Capture the cell that displays the provided text and extract its [x, y] central coordinate. 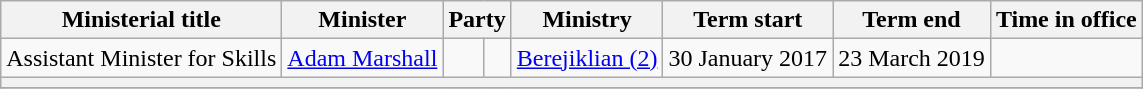
Ministerial title [142, 20]
Berejiklian (2) [587, 58]
Adam Marshall [362, 58]
Term start [748, 20]
30 January 2017 [748, 58]
Party [477, 20]
Ministry [587, 20]
Assistant Minister for Skills [142, 58]
Term end [912, 20]
23 March 2019 [912, 58]
Time in office [1066, 20]
Minister [362, 20]
